Pinpoint the cell where the given text exists, returning its [x, y] midpoint coordinate. 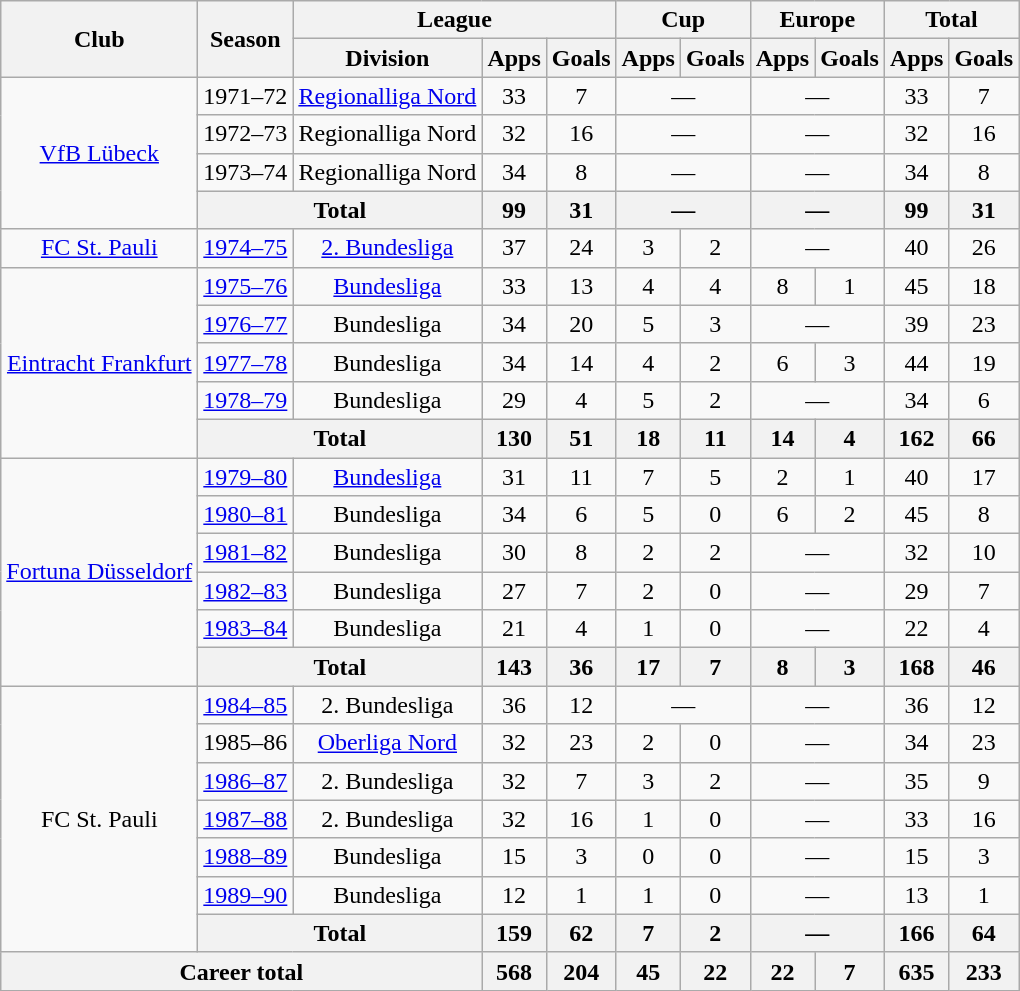
Season [246, 39]
233 [984, 971]
1972–73 [246, 134]
1971–72 [246, 96]
10 [984, 553]
568 [514, 971]
1982–83 [246, 591]
204 [581, 971]
635 [916, 971]
Oberliga Nord [388, 743]
27 [514, 591]
39 [916, 324]
Division [388, 58]
26 [984, 248]
Europe [817, 20]
35 [916, 781]
1977–78 [246, 362]
1974–75 [246, 248]
1973–74 [246, 172]
1980–81 [246, 515]
1987–88 [246, 819]
19 [984, 362]
37 [514, 248]
20 [581, 324]
Eintracht Frankfurt [100, 362]
1981–82 [246, 553]
66 [984, 438]
1989–90 [246, 895]
1985–86 [246, 743]
24 [581, 248]
62 [581, 933]
1984–85 [246, 705]
1976–77 [246, 324]
Career total [242, 971]
130 [514, 438]
1986–87 [246, 781]
166 [916, 933]
Fortuna Düsseldorf [100, 572]
64 [984, 933]
VfB Lübeck [100, 153]
51 [581, 438]
168 [916, 667]
1988–89 [246, 857]
1979–80 [246, 477]
9 [984, 781]
1975–76 [246, 286]
21 [514, 629]
143 [514, 667]
159 [514, 933]
1978–79 [246, 400]
League [454, 20]
Cup [683, 20]
46 [984, 667]
162 [916, 438]
Club [100, 39]
44 [916, 362]
30 [514, 553]
1983–84 [246, 629]
